Extract the [X, Y] coordinate from the center of the cell holding the provided text.  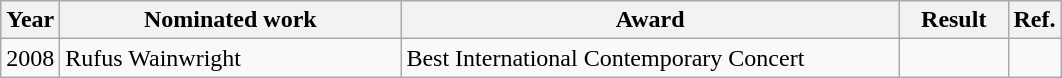
Nominated work [230, 20]
Award [650, 20]
Result [954, 20]
Ref. [1034, 20]
Year [30, 20]
Best International Contemporary Concert [650, 58]
2008 [30, 58]
Rufus Wainwright [230, 58]
